From the cell containing the given text, extract its center point as [X, Y] coordinate. 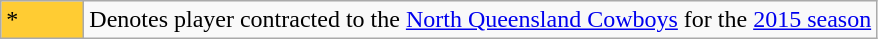
Denotes player contracted to the North Queensland Cowboys for the 2015 season [480, 20]
* [42, 20]
